Return the (X, Y) coordinate for the center point of the cell that contains the specified text.  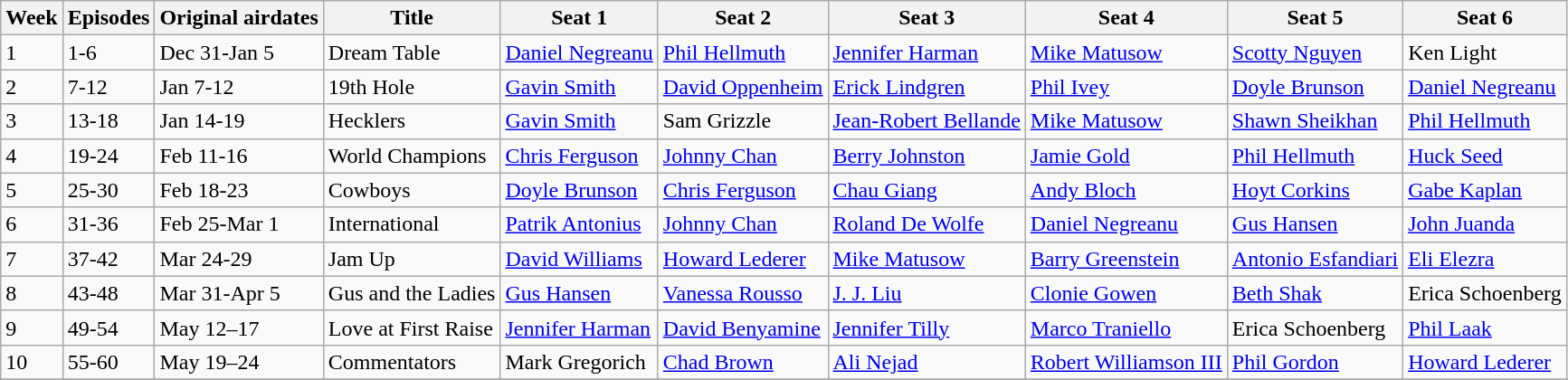
Mark Gregorich (579, 362)
Original airdates (239, 18)
9 (32, 328)
J. J. Liu (927, 293)
Hoyt Corkins (1315, 190)
Seat 1 (579, 18)
Feb 11-16 (239, 156)
Jennifer Tilly (927, 328)
1 (32, 52)
Commentators (412, 362)
7 (32, 259)
Berry Johnston (927, 156)
John Juanda (1486, 224)
Seat 5 (1315, 18)
Jam Up (412, 259)
May 19–24 (239, 362)
Shawn Sheikhan (1315, 121)
37-42 (109, 259)
13-18 (109, 121)
1-6 (109, 52)
Jamie Gold (1126, 156)
Sam Grizzle (743, 121)
7-12 (109, 87)
19th Hole (412, 87)
2 (32, 87)
19-24 (109, 156)
Feb 18-23 (239, 190)
David Williams (579, 259)
Jan 7-12 (239, 87)
May 12–17 (239, 328)
Love at First Raise (412, 328)
Jean-Robert Bellande (927, 121)
Chau Giang (927, 190)
Phil Gordon (1315, 362)
David Benyamine (743, 328)
Gus and the Ladies (412, 293)
5 (32, 190)
8 (32, 293)
Week (32, 18)
3 (32, 121)
Ken Light (1486, 52)
Scotty Nguyen (1315, 52)
Seat 2 (743, 18)
6 (32, 224)
Seat 4 (1126, 18)
10 (32, 362)
Jan 14-19 (239, 121)
43-48 (109, 293)
Seat 6 (1486, 18)
Mar 31-Apr 5 (239, 293)
Barry Greenstein (1126, 259)
25-30 (109, 190)
Dream Table (412, 52)
Antonio Esfandiari (1315, 259)
Chad Brown (743, 362)
Mar 24-29 (239, 259)
Clonie Gowen (1126, 293)
Episodes (109, 18)
4 (32, 156)
Andy Bloch (1126, 190)
David Oppenheim (743, 87)
Title (412, 18)
Gabe Kaplan (1486, 190)
Marco Traniello (1126, 328)
Phil Ivey (1126, 87)
Erick Lindgren (927, 87)
Beth Shak (1315, 293)
Patrik Antonius (579, 224)
Ali Nejad (927, 362)
Cowboys (412, 190)
Vanessa Rousso (743, 293)
World Champions (412, 156)
55-60 (109, 362)
Hecklers (412, 121)
Huck Seed (1486, 156)
31-36 (109, 224)
Eli Elezra (1486, 259)
Roland De Wolfe (927, 224)
Dec 31-Jan 5 (239, 52)
Phil Laak (1486, 328)
Seat 3 (927, 18)
Feb 25-Mar 1 (239, 224)
International (412, 224)
Robert Williamson III (1126, 362)
49-54 (109, 328)
